Locate the cell with the specified text and output its [X, Y] center coordinate. 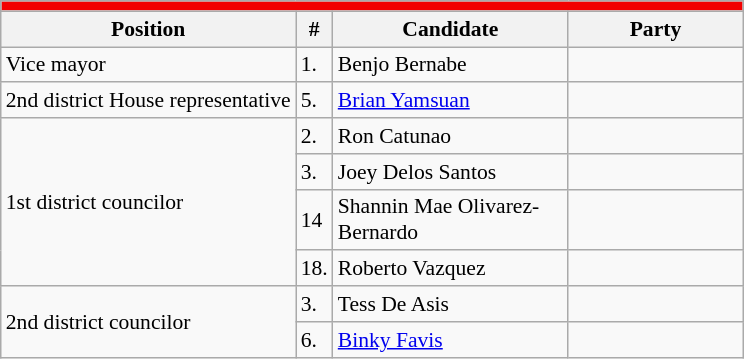
Party [656, 29]
# [314, 29]
Tess De Asis [450, 304]
Binky Favis [450, 340]
Vice mayor [148, 65]
1. [314, 65]
Ron Catunao [450, 136]
Candidate [450, 29]
Joey Delos Santos [450, 172]
1st district councilor [148, 202]
Brian Yamsuan [450, 101]
6. [314, 340]
2nd district House representative [148, 101]
2. [314, 136]
14 [314, 220]
18. [314, 269]
2nd district councilor [148, 322]
Shannin Mae Olivarez-Bernardo [450, 220]
Position [148, 29]
Roberto Vazquez [450, 269]
5. [314, 101]
Benjo Bernabe [450, 65]
